Output the [x, y] coordinate of the center of the cell containing the given text.  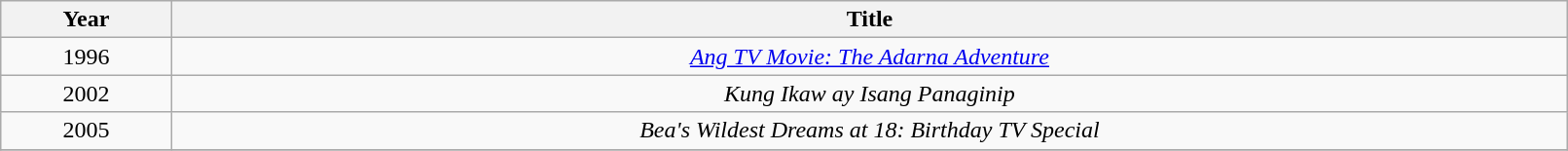
2005 [86, 131]
1996 [86, 57]
Title [870, 19]
Year [86, 19]
Bea's Wildest Dreams at 18: Birthday TV Special [870, 131]
Kung Ikaw ay Isang Panaginip [870, 94]
Ang TV Movie: The Adarna Adventure [870, 57]
2002 [86, 94]
